Pinpoint the cell where the given text exists, returning its [X, Y] midpoint coordinate. 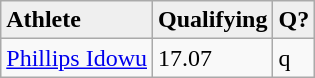
17.07 [213, 58]
Athlete [77, 20]
q [294, 58]
Q? [294, 20]
Phillips Idowu [77, 58]
Qualifying [213, 20]
